Identify which cell holds the provided text, then report its [X, Y] central coordinate. 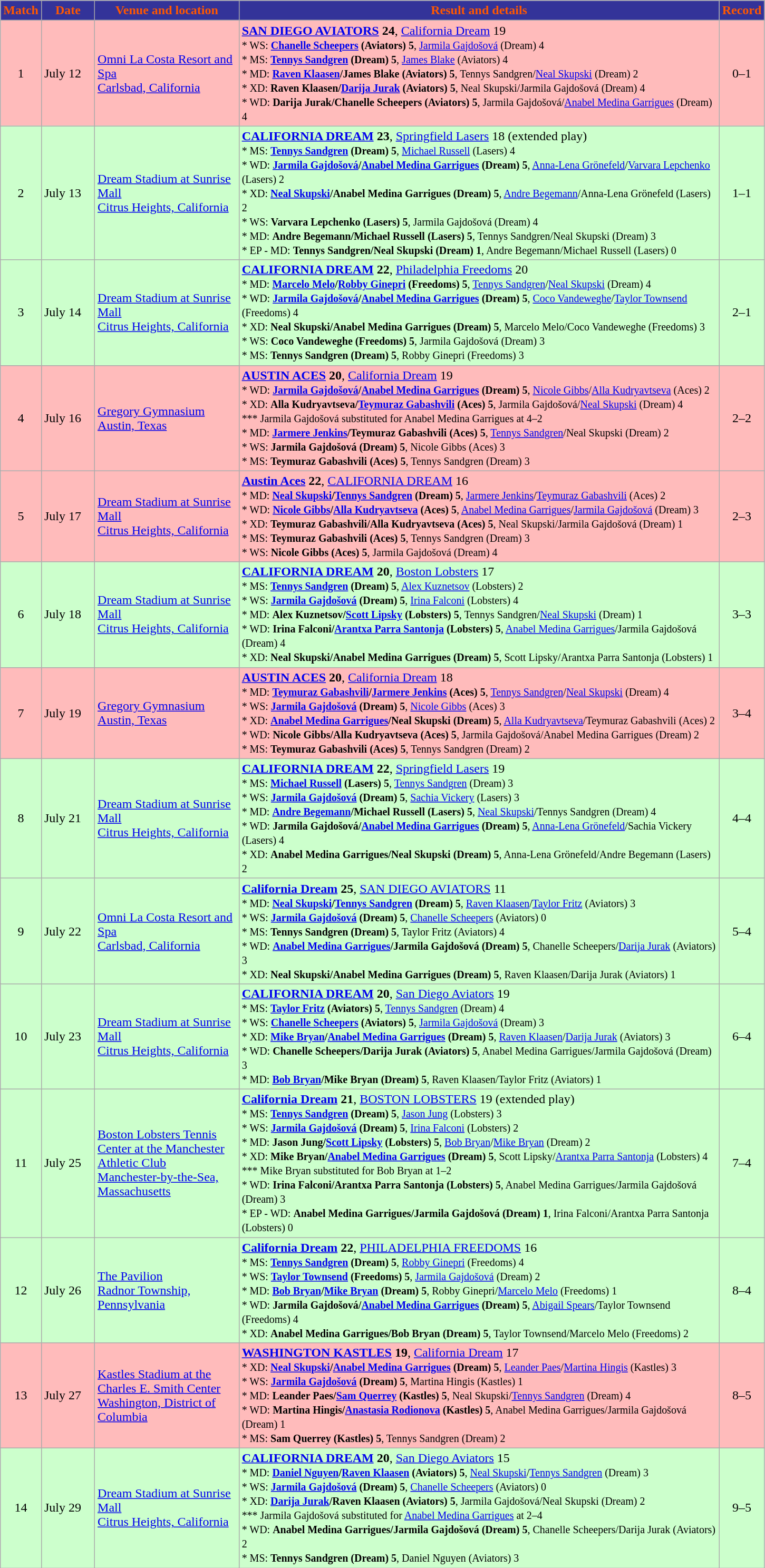
July 22 [67, 931]
6–4 [742, 1036]
July 12 [67, 73]
Match [21, 11]
8 [21, 818]
July 14 [67, 313]
Kastles Stadium at the Charles E. Smith CenterWashington, District of Columbia [167, 1396]
3–3 [742, 615]
8–4 [742, 1290]
Date [67, 11]
4 [21, 418]
4–4 [742, 818]
2–2 [742, 418]
July 17 [67, 517]
9–5 [742, 1508]
6 [21, 615]
Venue and location [167, 11]
July 19 [67, 713]
11 [21, 1163]
7–4 [742, 1163]
3–4 [742, 713]
Result and details [479, 11]
July 29 [67, 1508]
July 16 [67, 418]
The PavilionRadnor Township, Pennsylvania [167, 1290]
5–4 [742, 931]
13 [21, 1396]
Record [742, 11]
July 21 [67, 818]
8–5 [742, 1396]
1–1 [742, 193]
14 [21, 1508]
2 [21, 193]
1 [21, 73]
July 26 [67, 1290]
2–1 [742, 313]
July 13 [67, 193]
July 18 [67, 615]
0–1 [742, 73]
7 [21, 713]
2–3 [742, 517]
July 27 [67, 1396]
10 [21, 1036]
July 23 [67, 1036]
5 [21, 517]
12 [21, 1290]
Boston Lobsters Tennis Center at the Manchester Athletic ClubManchester-by-the-Sea, Massachusetts [167, 1163]
9 [21, 931]
July 25 [67, 1163]
3 [21, 313]
